Pinpoint the cell where the given text exists, returning its [x, y] midpoint coordinate. 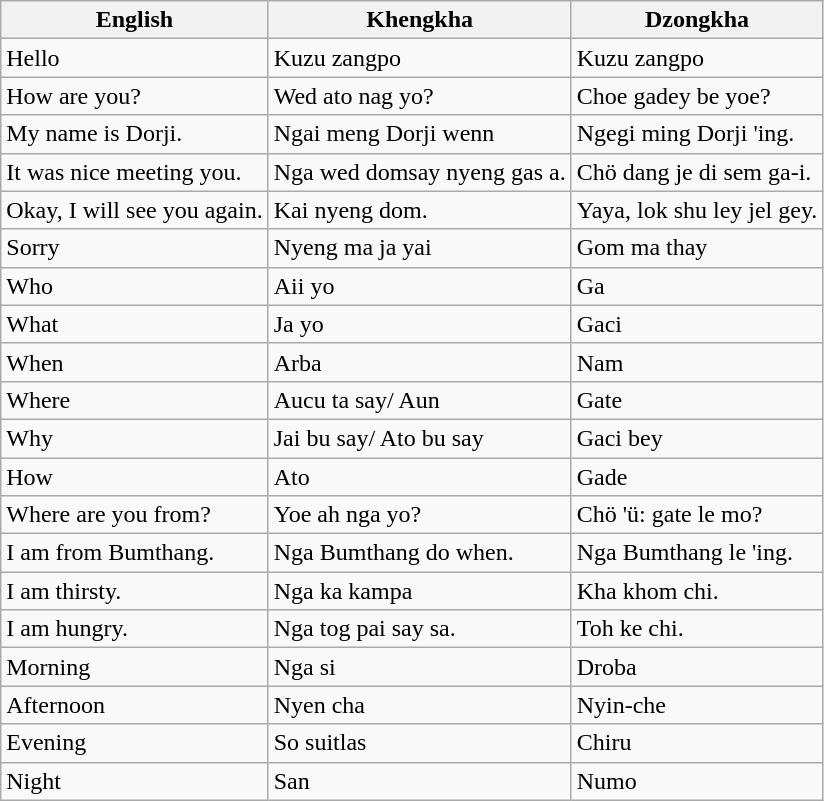
Jai bu say/ Ato bu say [420, 438]
Nga Bumthang do when. [420, 553]
Where are you from? [134, 515]
It was nice meeting you. [134, 172]
Okay, I will see you again. [134, 210]
English [134, 20]
Yoe ah nga yo? [420, 515]
Ato [420, 477]
Nam [697, 362]
I am thirsty. [134, 591]
Hello [134, 58]
Afternoon [134, 705]
San [420, 781]
Nga tog pai say sa. [420, 629]
Gom ma thay [697, 248]
Nga Bumthang le 'ing. [697, 553]
Morning [134, 667]
Nyen cha [420, 705]
Nyin-che [697, 705]
Gaci [697, 324]
Ga [697, 286]
Aucu ta say/ Aun [420, 400]
Numo [697, 781]
Chö dang je di sem ga-i. [697, 172]
Choe gadey be yoe? [697, 96]
Kha khom chi. [697, 591]
Droba [697, 667]
Nyeng ma ja yai [420, 248]
Aii yo [420, 286]
Evening [134, 743]
Ja yo [420, 324]
Nga ka kampa [420, 591]
When [134, 362]
Dzongkha [697, 20]
Khengkha [420, 20]
Gade [697, 477]
I am from Bumthang. [134, 553]
Where [134, 400]
Gate [697, 400]
Toh ke chi. [697, 629]
Kai nyeng dom. [420, 210]
What [134, 324]
Nga wed domsay nyeng gas a. [420, 172]
Ngai meng Dorji wenn [420, 134]
Ngegi ming Dorji 'ing. [697, 134]
Why [134, 438]
Night [134, 781]
Arba [420, 362]
My name is Dorji. [134, 134]
Chö 'ü: gate le mo? [697, 515]
Yaya, lok shu ley jel gey. [697, 210]
How [134, 477]
How are you? [134, 96]
Gaci bey [697, 438]
So suitlas [420, 743]
Chiru [697, 743]
Wed ato nag yo? [420, 96]
Who [134, 286]
I am hungry. [134, 629]
Sorry [134, 248]
Nga si [420, 667]
